Extract the [x, y] coordinate from the center of the cell holding the provided text.  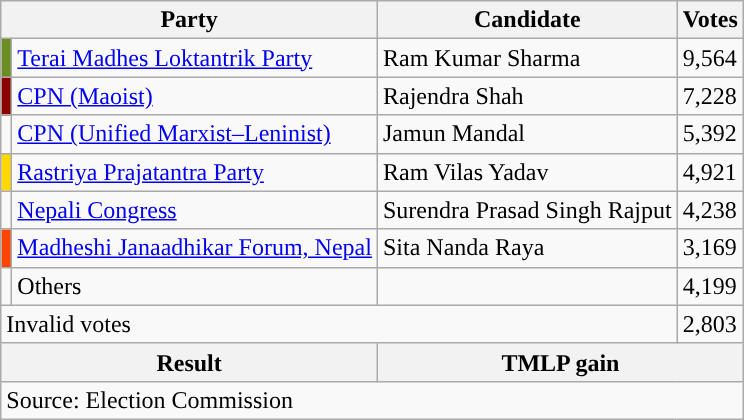
Party [190, 20]
CPN (Unified Marxist–Leninist) [195, 134]
Result [190, 362]
Surendra Prasad Singh Rajput [527, 210]
TMLP gain [560, 362]
3,169 [710, 248]
Madheshi Janaadhikar Forum, Nepal [195, 248]
4,199 [710, 286]
Source: Election Commission [372, 400]
Others [195, 286]
5,392 [710, 134]
CPN (Maoist) [195, 96]
Jamun Mandal [527, 134]
4,238 [710, 210]
Votes [710, 20]
Sita Nanda Raya [527, 248]
7,228 [710, 96]
Ram Vilas Yadav [527, 172]
4,921 [710, 172]
Rastriya Prajatantra Party [195, 172]
Candidate [527, 20]
Terai Madhes Loktantrik Party [195, 58]
9,564 [710, 58]
Invalid votes [339, 324]
Nepali Congress [195, 210]
2,803 [710, 324]
Rajendra Shah [527, 96]
Ram Kumar Sharma [527, 58]
